Return the (x, y) coordinate for the center point of the cell that contains the specified text.  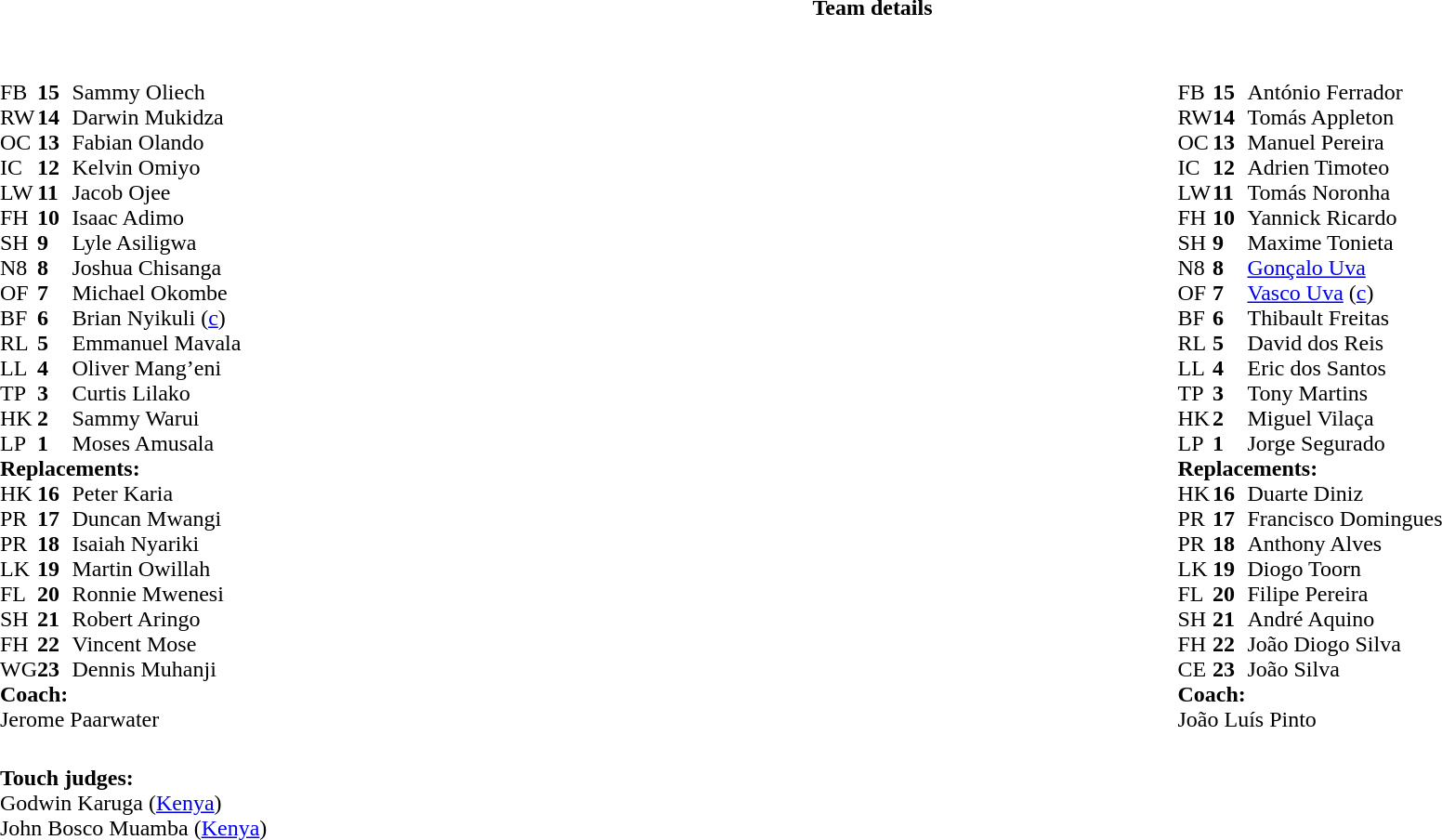
Peter Karia (156, 494)
Replacements: (121, 468)
David dos Reis (1344, 344)
Curtis Lilako (156, 394)
Duncan Mwangi (156, 518)
Filipe Pereira (1344, 595)
Anthony Alves (1344, 545)
Gonçalo Uva (1344, 268)
WG (19, 669)
Martin Owillah (156, 569)
Yannick Ricardo (1344, 217)
António Ferrador (1344, 93)
Jacob Ojee (156, 193)
Joshua Chisanga (156, 268)
Lyle Asiligwa (156, 243)
Vasco Uva (c) (1344, 294)
Darwin Mukidza (156, 117)
Miguel Vilaça (1344, 418)
Eric dos Santos (1344, 368)
Diogo Toorn (1344, 569)
Isaiah Nyariki (156, 545)
Robert Aringo (156, 619)
Thibault Freitas (1344, 318)
Oliver Mang’eni (156, 368)
Coach: (121, 695)
Tony Martins (1344, 394)
Tomás Noronha (1344, 193)
Manuel Pereira (1344, 143)
Michael Okombe (156, 294)
Brian Nyikuli (c) (156, 318)
Adrien Timoteo (1344, 167)
Jorge Segurado (1344, 444)
Fabian Olando (156, 143)
Emmanuel Mavala (156, 344)
Sammy Warui (156, 418)
Isaac Adimo (156, 217)
Tomás Appleton (1344, 117)
Maxime Tonieta (1344, 243)
João Diogo Silva (1344, 645)
João Silva (1344, 669)
André Aquino (1344, 619)
Dennis Muhanji (156, 669)
Francisco Domingues (1344, 518)
Jerome Paarwater (121, 719)
Duarte Diniz (1344, 494)
Vincent Mose (156, 645)
Moses Amusala (156, 444)
Kelvin Omiyo (156, 167)
Sammy Oliech (156, 93)
CE (1196, 669)
Ronnie Mwenesi (156, 595)
